Locate the cell with the specified text and output its [X, Y] center coordinate. 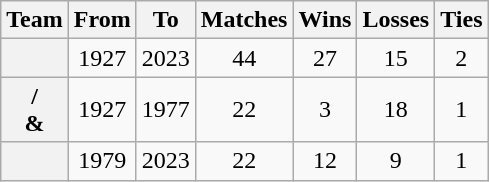
From [102, 20]
2 [462, 58]
1979 [102, 161]
Losses [396, 20]
1977 [166, 110]
Ties [462, 20]
/ & [35, 110]
To [166, 20]
9 [396, 161]
18 [396, 110]
15 [396, 58]
44 [244, 58]
Wins [325, 20]
Matches [244, 20]
27 [325, 58]
3 [325, 110]
Team [35, 20]
12 [325, 161]
